Find where the given text appears and provide that cell's center as (x, y) coordinate. 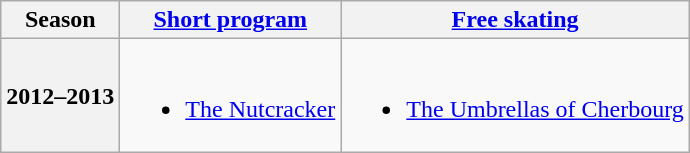
Short program (230, 20)
2012–2013 (60, 96)
Season (60, 20)
The Nutcracker (230, 96)
Free skating (516, 20)
The Umbrellas of Cherbourg (516, 96)
